Provide the (X, Y) coordinate of the cell's center where the given text is located.  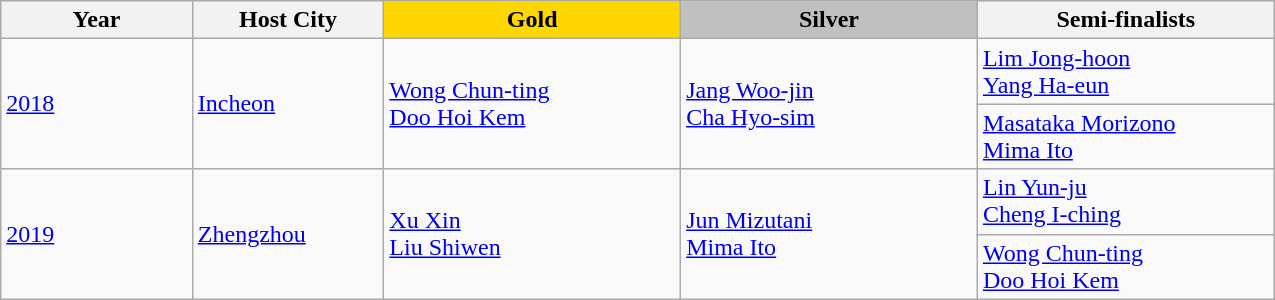
Lin Yun-ju Cheng I-ching (1126, 202)
Jun Mizutani Mima Ito (830, 234)
2019 (97, 234)
Semi-finalists (1126, 20)
Lim Jong-hoon Yang Ha-eun (1126, 72)
Host City (288, 20)
Zhengzhou (288, 234)
Jang Woo-jin Cha Hyo-sim (830, 104)
2018 (97, 104)
Silver (830, 20)
Masataka Morizono Mima Ito (1126, 136)
Xu Xin Liu Shiwen (532, 234)
Year (97, 20)
Gold (532, 20)
Incheon (288, 104)
